Find where the given text appears and provide that cell's center as [X, Y] coordinate. 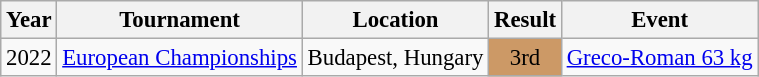
3rd [526, 58]
European Championships [180, 58]
Budapest, Hungary [395, 58]
Event [660, 20]
Location [395, 20]
Tournament [180, 20]
Year [29, 20]
Result [526, 20]
2022 [29, 58]
Greco-Roman 63 kg [660, 58]
